Return the (x, y) coordinate for the center point of the cell that contains the specified text.  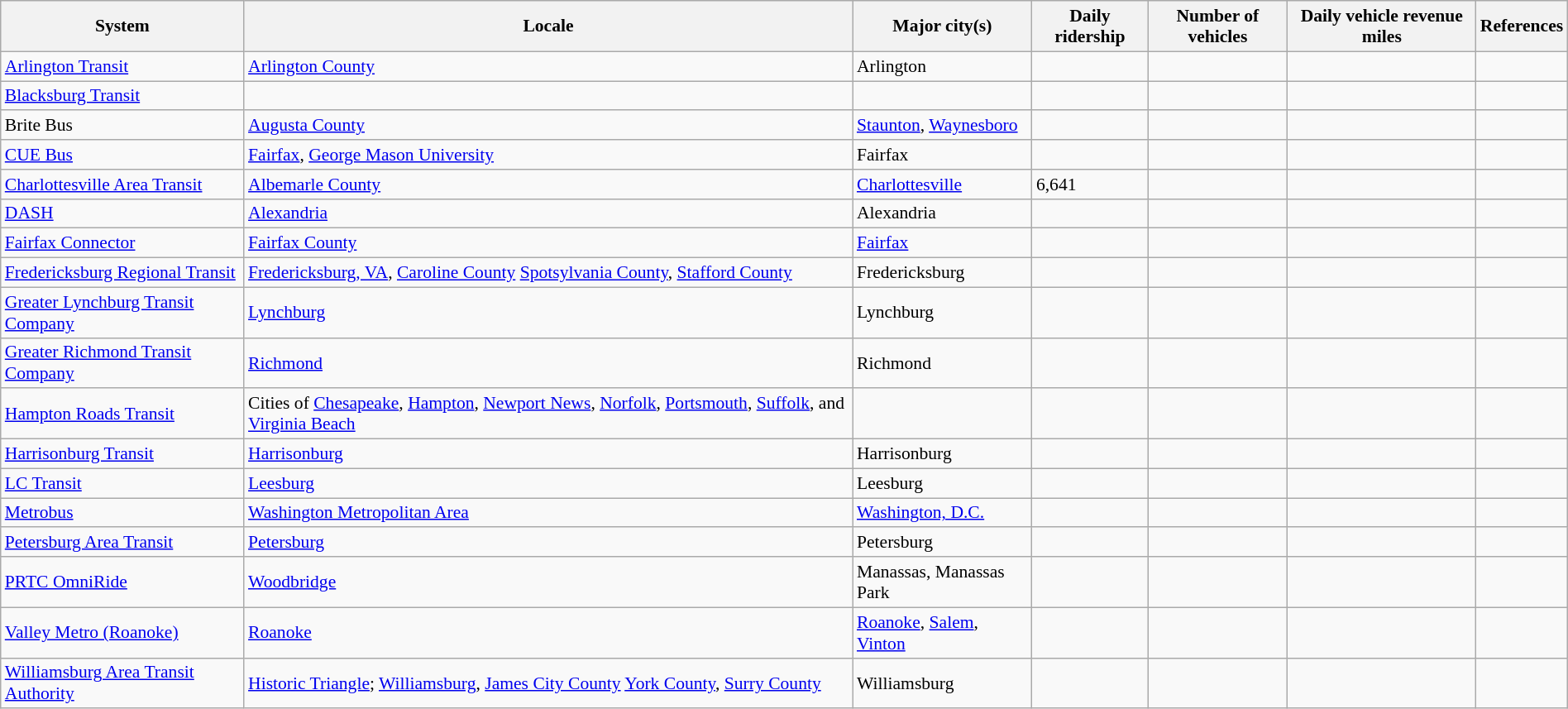
CUE Bus (122, 155)
Daily vehicle revenue miles (1382, 26)
Roanoke, Salem, Vinton (943, 632)
Augusta County (548, 126)
Woodbridge (548, 582)
Washington Metropolitan Area (548, 513)
Charlottesville Area Transit (122, 184)
LC Transit (122, 483)
Fairfax, George Mason University (548, 155)
Valley Metro (Roanoke) (122, 632)
Fairfax County (548, 243)
Manassas, Manassas Park (943, 582)
References (1522, 26)
Albemarle County (548, 184)
Cities of Chesapeake, Hampton, Newport News, Norfolk, Portsmouth, Suffolk, and Virginia Beach (548, 414)
Williamsburg (943, 683)
Blacksburg Transit (122, 96)
Fredericksburg (943, 273)
Greater Richmond Transit Company (122, 362)
Harrisonburg Transit (122, 454)
Staunton, Waynesboro (943, 126)
PRTC OmniRide (122, 582)
Washington, D.C. (943, 513)
DASH (122, 213)
Hampton Roads Transit (122, 414)
Daily ridership (1090, 26)
Fredericksburg, VA, Caroline County Spotsylvania County, Stafford County (548, 273)
Fredericksburg Regional Transit (122, 273)
Petersburg Area Transit (122, 543)
Arlington Transit (122, 66)
Williamsburg Area Transit Authority (122, 683)
System (122, 26)
Roanoke (548, 632)
Arlington County (548, 66)
Charlottesville (943, 184)
Arlington (943, 66)
6,641 (1090, 184)
Number of vehicles (1217, 26)
Fairfax Connector (122, 243)
Major city(s) (943, 26)
Locale (548, 26)
Brite Bus (122, 126)
Metrobus (122, 513)
Greater Lynchburg Transit Company (122, 313)
Historic Triangle; Williamsburg, James City County York County, Surry County (548, 683)
